Extract the [x, y] coordinate from the center of the cell holding the provided text.  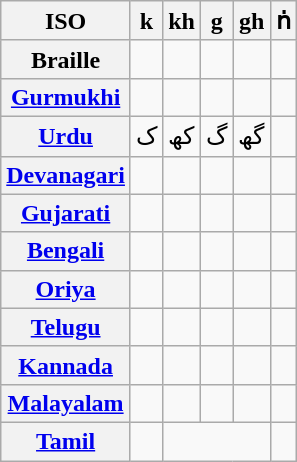
گ [217, 136]
Telugu [66, 327]
Devanagari [66, 175]
کھ [182, 136]
Bengali [66, 251]
Malayalam [66, 403]
g [217, 21]
ṅ [284, 21]
ISO [66, 21]
Tamil [66, 441]
gh [252, 21]
Oriya [66, 289]
ک [146, 136]
Kannada [66, 365]
Gurmukhi [66, 97]
kh [182, 21]
گھ [252, 136]
Gujarati [66, 213]
Urdu [66, 136]
Braille [66, 59]
k [146, 21]
